Output the (X, Y) coordinate of the center of the cell containing the given text.  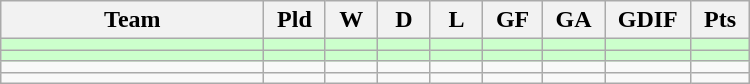
Pld (294, 20)
W (352, 20)
Team (132, 20)
GDIF (648, 20)
L (456, 20)
D (404, 20)
GA (573, 20)
GF (513, 20)
Pts (720, 20)
